For the text-containing cell, return its midpoint in (X, Y) coordinate format. 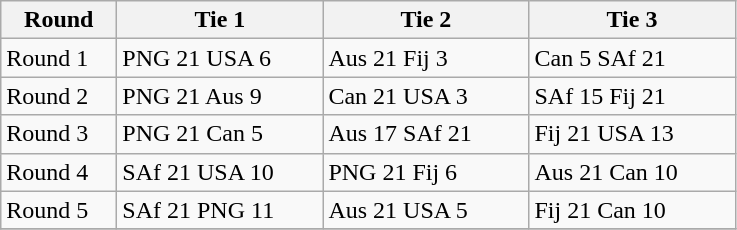
Round 3 (59, 134)
PNG 21 Can 5 (220, 134)
SAf 15 Fij 21 (632, 96)
PNG 21 Fij 6 (426, 172)
Aus 17 SAf 21 (426, 134)
Round 1 (59, 58)
Fij 21 USA 13 (632, 134)
Aus 21 Fij 3 (426, 58)
Round 5 (59, 210)
PNG 21 Aus 9 (220, 96)
PNG 21 USA 6 (220, 58)
Tie 2 (426, 20)
Aus 21 Can 10 (632, 172)
Tie 1 (220, 20)
Round 2 (59, 96)
SAf 21 USA 10 (220, 172)
Can 21 USA 3 (426, 96)
Round (59, 20)
Fij 21 Can 10 (632, 210)
SAf 21 PNG 11 (220, 210)
Aus 21 USA 5 (426, 210)
Round 4 (59, 172)
Can 5 SAf 21 (632, 58)
Tie 3 (632, 20)
